Capture the cell that displays the provided text and extract its (X, Y) central coordinate. 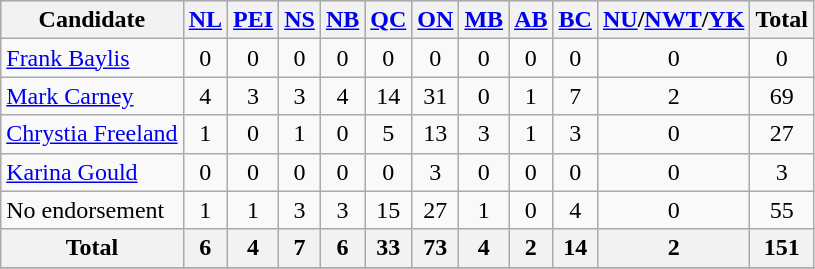
NS (300, 20)
ON (436, 20)
13 (436, 134)
Karina Gould (92, 172)
PEI (254, 20)
QC (388, 20)
15 (388, 210)
33 (388, 248)
31 (436, 96)
NL (205, 20)
MB (484, 20)
151 (782, 248)
NB (342, 20)
Chrystia Freeland (92, 134)
Mark Carney (92, 96)
NU/NWT/YK (673, 20)
AB (531, 20)
55 (782, 210)
69 (782, 96)
Frank Baylis (92, 58)
No endorsement (92, 210)
5 (388, 134)
73 (436, 248)
Candidate (92, 20)
BC (575, 20)
